For the text-containing cell, return its midpoint in (x, y) coordinate format. 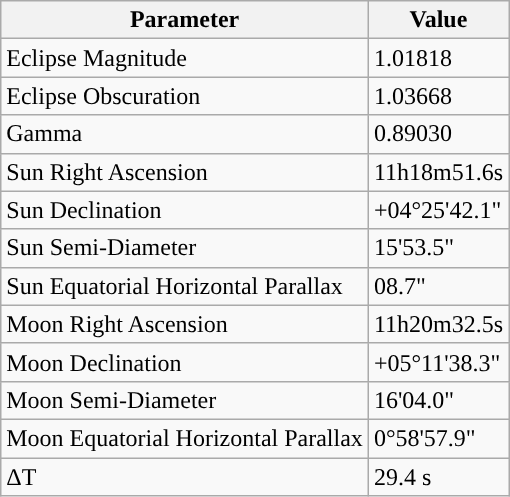
Parameter (185, 20)
Moon Semi-Diameter (185, 400)
Eclipse Obscuration (185, 96)
1.01818 (438, 58)
Sun Equatorial Horizontal Parallax (185, 286)
Gamma (185, 134)
Moon Equatorial Horizontal Parallax (185, 438)
Value (438, 20)
11h18m51.6s (438, 172)
11h20m32.5s (438, 324)
1.03668 (438, 96)
+05°11'38.3" (438, 362)
Moon Declination (185, 362)
Sun Semi-Diameter (185, 248)
29.4 s (438, 477)
08.7" (438, 286)
+04°25'42.1" (438, 210)
0.89030 (438, 134)
Eclipse Magnitude (185, 58)
Moon Right Ascension (185, 324)
0°58'57.9" (438, 438)
Sun Declination (185, 210)
Sun Right Ascension (185, 172)
15'53.5" (438, 248)
ΔT (185, 477)
16'04.0" (438, 400)
